Identify which cell holds the provided text, then report its (X, Y) central coordinate. 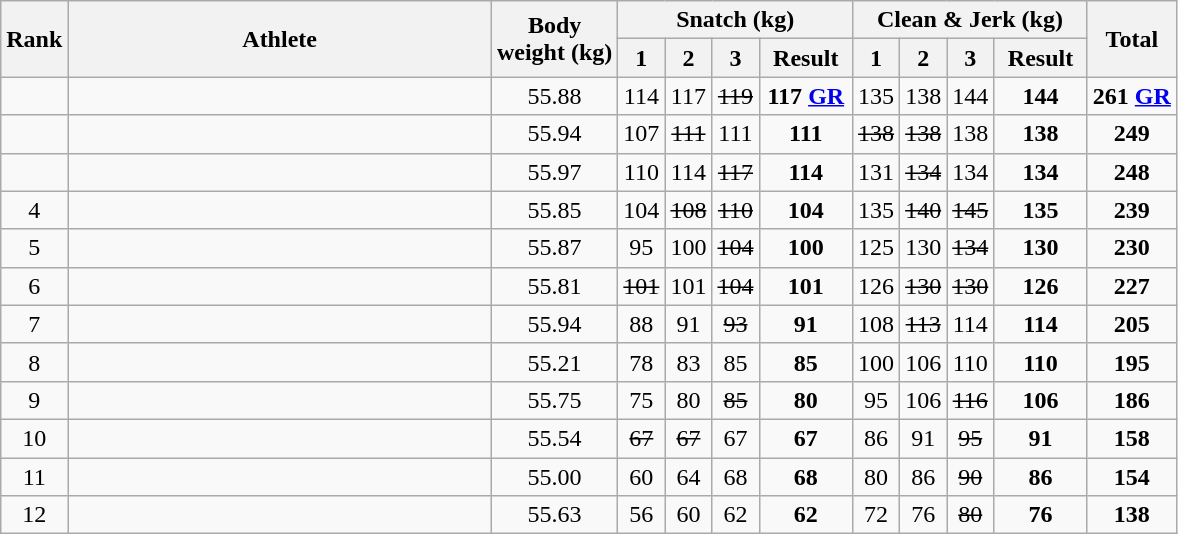
195 (1132, 362)
55.87 (554, 248)
Total (1132, 39)
64 (688, 477)
117 GR (806, 96)
186 (1132, 400)
55.54 (554, 438)
90 (970, 477)
4 (34, 210)
248 (1132, 172)
7 (34, 324)
72 (876, 515)
5 (34, 248)
55.88 (554, 96)
11 (34, 477)
55.97 (554, 172)
55.63 (554, 515)
9 (34, 400)
56 (642, 515)
83 (688, 362)
78 (642, 362)
Rank (34, 39)
55.21 (554, 362)
230 (1132, 248)
116 (970, 400)
131 (876, 172)
93 (736, 324)
55.00 (554, 477)
205 (1132, 324)
Snatch (kg) (736, 20)
239 (1132, 210)
Athlete (280, 39)
158 (1132, 438)
6 (34, 286)
Clean & Jerk (kg) (970, 20)
119 (736, 96)
113 (924, 324)
140 (924, 210)
75 (642, 400)
55.85 (554, 210)
55.75 (554, 400)
154 (1132, 477)
8 (34, 362)
107 (642, 134)
55.81 (554, 286)
145 (970, 210)
88 (642, 324)
227 (1132, 286)
Bodyweight (kg) (554, 39)
125 (876, 248)
12 (34, 515)
249 (1132, 134)
10 (34, 438)
261 GR (1132, 96)
